Extract the (x, y) coordinate from the center of the cell holding the provided text.  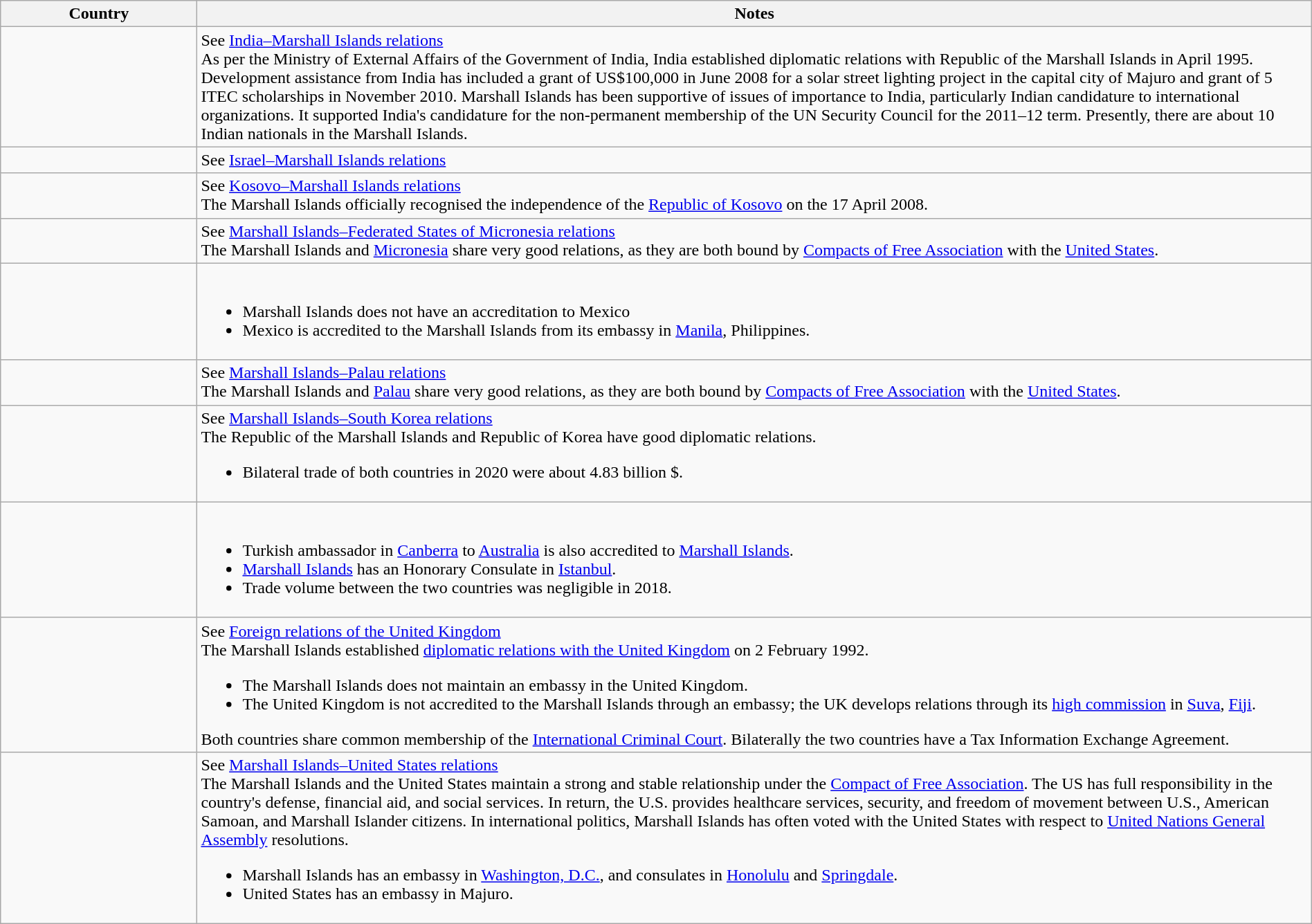
See Kosovo–Marshall Islands relationsThe Marshall Islands officially recognised the independence of the Republic of Kosovo on the 17 April 2008. (754, 195)
Country (99, 14)
Notes (754, 14)
Marshall Islands does not have an accreditation to MexicoMexico is accredited to the Marshall Islands from its embassy in Manila, Philippines. (754, 311)
See Israel–Marshall Islands relations (754, 160)
